Find where the given text appears and provide that cell's center as (X, Y) coordinate. 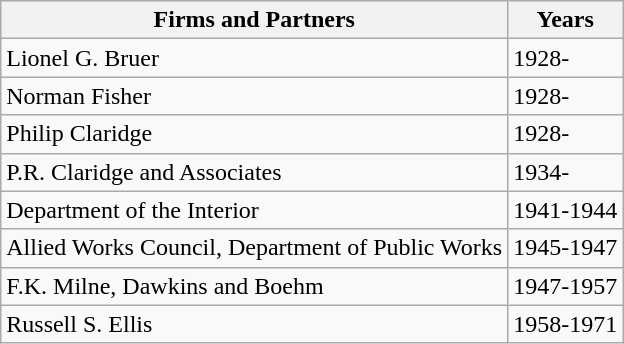
1947-1957 (566, 286)
Lionel G. Bruer (254, 58)
1958-1971 (566, 324)
Department of the Interior (254, 210)
1945-1947 (566, 248)
Russell S. Ellis (254, 324)
Philip Claridge (254, 134)
Allied Works Council, Department of Public Works (254, 248)
1941-1944 (566, 210)
1934- (566, 172)
Firms and Partners (254, 20)
F.K. Milne, Dawkins and Boehm (254, 286)
P.R. Claridge and Associates (254, 172)
Norman Fisher (254, 96)
Years (566, 20)
